Search for the cell housing the specified text and yield its [X, Y] center coordinate. 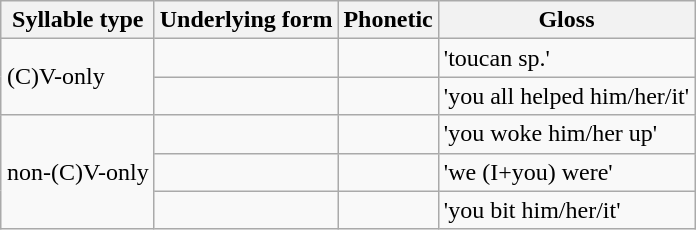
'you bit him/her/it' [566, 210]
non-(C)V-only [78, 172]
Underlying form [246, 20]
'you all helped him/her/it' [566, 96]
'you woke him/her up' [566, 134]
'we (I+you) were' [566, 172]
(C)V-only [78, 77]
Phonetic [388, 20]
Syllable type [78, 20]
Gloss [566, 20]
'toucan sp.' [566, 58]
